Pinpoint the cell where the given text exists, returning its (x, y) midpoint coordinate. 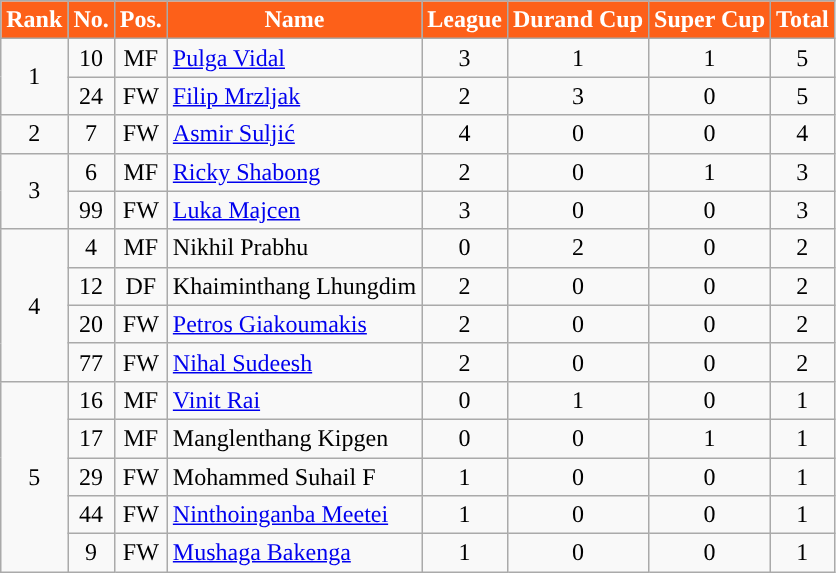
7 (91, 134)
99 (91, 210)
17 (91, 438)
Luka Majcen (294, 210)
Name (294, 20)
6 (91, 172)
Filip Mrzljak (294, 96)
44 (91, 515)
Petros Giakoumakis (294, 324)
Super Cup (710, 20)
20 (91, 324)
DF (140, 286)
77 (91, 362)
Nihal Sudeesh (294, 362)
Nikhil Prabhu (294, 248)
Ninthoinganba Meetei (294, 515)
Manglenthang Kipgen (294, 438)
10 (91, 58)
Asmir Suljić (294, 134)
Ricky Shabong (294, 172)
29 (91, 477)
16 (91, 400)
24 (91, 96)
12 (91, 286)
League (465, 20)
9 (91, 553)
Khaiminthang Lhungdim (294, 286)
Rank (34, 20)
Total (803, 20)
Mohammed Suhail F (294, 477)
Mushaga Bakenga (294, 553)
Durand Cup (578, 20)
No. (91, 20)
Vinit Rai (294, 400)
Pulga Vidal (294, 58)
Pos. (140, 20)
